Return the (x, y) coordinate for the center point of the cell that contains the specified text.  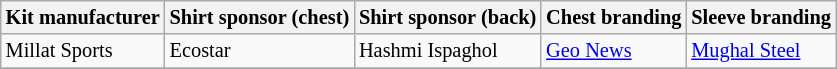
Ecostar (260, 51)
Hashmi Ispaghol (448, 51)
Millat Sports (83, 51)
Geo News (614, 51)
Chest branding (614, 17)
Sleeve branding (761, 17)
Shirt sponsor (chest) (260, 17)
Mughal Steel (761, 51)
Shirt sponsor (back) (448, 17)
Kit manufacturer (83, 17)
